Search for the cell housing the specified text and yield its [X, Y] center coordinate. 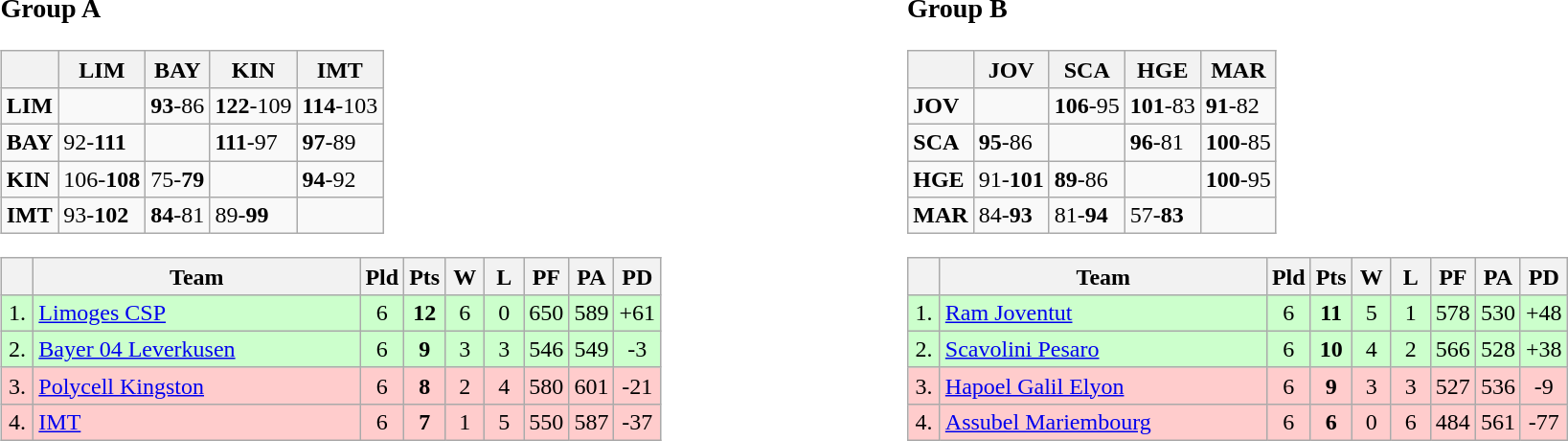
12 [425, 313]
11 [1331, 313]
7 [425, 422]
93-86 [178, 105]
561 [1498, 422]
-3 [638, 349]
-21 [638, 385]
100-85 [1238, 143]
84-93 [1011, 216]
528 [1498, 349]
527 [1452, 385]
546 [546, 349]
95-86 [1011, 143]
57-83 [1163, 216]
650 [546, 313]
-37 [638, 422]
549 [592, 349]
Bayer 04 Leverkusen [197, 349]
75-79 [178, 179]
122-109 [253, 105]
97-89 [340, 143]
92-111 [102, 143]
96-81 [1163, 143]
Hapoel Galil Elyon [1103, 385]
587 [592, 422]
Limoges CSP [197, 313]
601 [592, 385]
106-95 [1086, 105]
93-102 [102, 216]
84-81 [178, 216]
+38 [1544, 349]
100-95 [1238, 179]
536 [1498, 385]
89-99 [253, 216]
550 [546, 422]
10 [1331, 349]
81-94 [1086, 216]
89-86 [1086, 179]
91-101 [1011, 179]
-77 [1544, 422]
114-103 [340, 105]
566 [1452, 349]
106-108 [102, 179]
+61 [638, 313]
-9 [1544, 385]
Ram Joventut [1103, 313]
530 [1498, 313]
91-82 [1238, 105]
578 [1452, 313]
+48 [1544, 313]
111-97 [253, 143]
589 [592, 313]
94-92 [340, 179]
101-83 [1163, 105]
Assubel Mariembourg [1103, 422]
484 [1452, 422]
Polycell Kingston [197, 385]
580 [546, 385]
8 [425, 385]
Scavolini Pesaro [1103, 349]
